Output the [X, Y] coordinate of the center of the cell containing the given text.  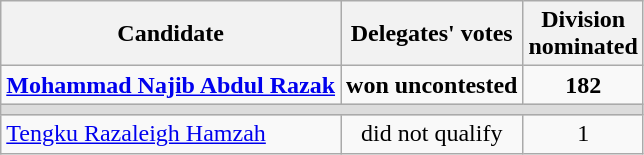
Candidate [171, 34]
182 [583, 85]
Tengku Razaleigh Hamzah [171, 134]
won uncontested [432, 85]
did not qualify [432, 134]
Delegates' votes [432, 34]
Divisionnominated [583, 34]
1 [583, 134]
Mohammad Najib Abdul Razak [171, 85]
